Detect which cell encompasses the target text, then output its [x, y] center coordinate. 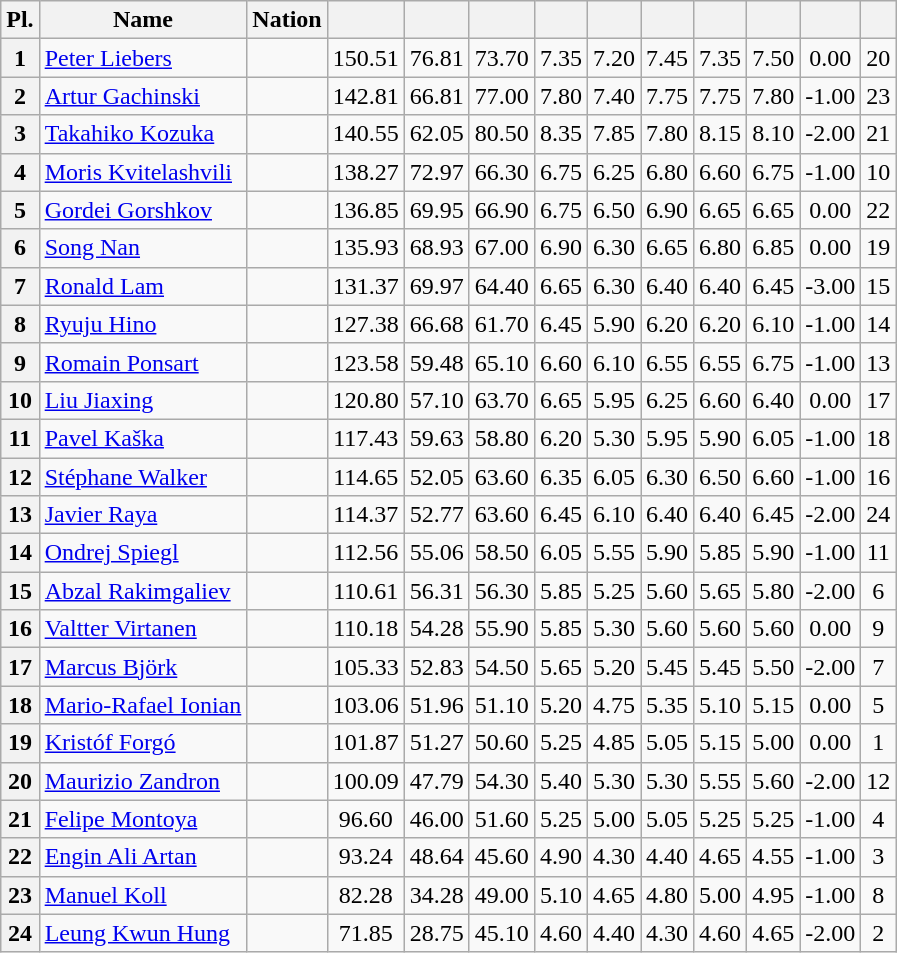
63.70 [502, 400]
105.33 [366, 667]
46.00 [436, 819]
5.35 [668, 705]
80.50 [502, 134]
49.00 [502, 895]
57.10 [436, 400]
82.28 [366, 895]
68.93 [436, 248]
55.06 [436, 553]
138.27 [366, 172]
48.64 [436, 857]
Ronald Lam [143, 286]
65.10 [502, 362]
52.83 [436, 667]
Moris Kvitelashvili [143, 172]
Liu Jiaxing [143, 400]
73.70 [502, 58]
4.90 [560, 857]
Nation [287, 20]
7.40 [614, 96]
7.20 [614, 58]
110.18 [366, 629]
Takahiko Kozuka [143, 134]
Felipe Montoya [143, 819]
45.10 [502, 933]
101.87 [366, 743]
8.35 [560, 134]
51.60 [502, 819]
Stéphane Walker [143, 477]
Javier Raya [143, 515]
50.60 [502, 743]
6.35 [560, 477]
54.50 [502, 667]
Pl. [20, 20]
7.50 [774, 58]
67.00 [502, 248]
58.80 [502, 438]
77.00 [502, 96]
150.51 [366, 58]
71.85 [366, 933]
100.09 [366, 781]
45.60 [502, 857]
Maurizio Zandron [143, 781]
Leung Kwun Hung [143, 933]
-3.00 [830, 286]
142.81 [366, 96]
136.85 [366, 210]
Manuel Koll [143, 895]
110.61 [366, 591]
6.85 [774, 248]
Pavel Kaška [143, 438]
131.37 [366, 286]
54.30 [502, 781]
Artur Gachinski [143, 96]
55.90 [502, 629]
96.60 [366, 819]
58.50 [502, 553]
Name [143, 20]
Ryuju Hino [143, 324]
Song Nan [143, 248]
112.56 [366, 553]
140.55 [366, 134]
127.38 [366, 324]
7.45 [668, 58]
114.65 [366, 477]
56.30 [502, 591]
54.28 [436, 629]
5.80 [774, 591]
59.48 [436, 362]
Kristóf Forgó [143, 743]
4.80 [668, 895]
52.05 [436, 477]
51.10 [502, 705]
64.40 [502, 286]
5.40 [560, 781]
8.10 [774, 134]
93.24 [366, 857]
51.96 [436, 705]
4.85 [614, 743]
Engin Ali Artan [143, 857]
69.95 [436, 210]
59.63 [436, 438]
76.81 [436, 58]
52.77 [436, 515]
Gordei Gorshkov [143, 210]
61.70 [502, 324]
34.28 [436, 895]
Mario-Rafael Ionian [143, 705]
7.85 [614, 134]
120.80 [366, 400]
4.75 [614, 705]
5.50 [774, 667]
56.31 [436, 591]
66.81 [436, 96]
66.68 [436, 324]
4.95 [774, 895]
Peter Liebers [143, 58]
47.79 [436, 781]
51.27 [436, 743]
4.55 [774, 857]
62.05 [436, 134]
Marcus Björk [143, 667]
123.58 [366, 362]
66.90 [502, 210]
Romain Ponsart [143, 362]
103.06 [366, 705]
8.15 [720, 134]
72.97 [436, 172]
135.93 [366, 248]
Ondrej Spiegl [143, 553]
Valtter Virtanen [143, 629]
28.75 [436, 933]
66.30 [502, 172]
117.43 [366, 438]
69.97 [436, 286]
114.37 [366, 515]
Abzal Rakimgaliev [143, 591]
